Return the [X, Y] coordinate for the center point of the cell that contains the specified text.  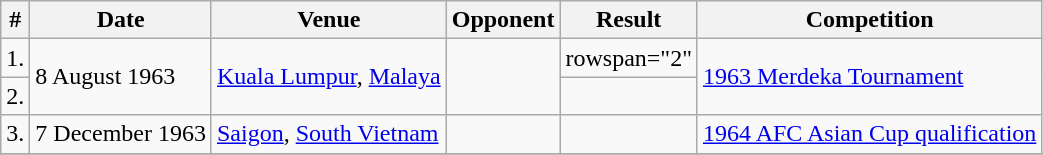
3. [16, 134]
Competition [869, 20]
rowspan="2" [629, 58]
1964 AFC Asian Cup qualification [869, 134]
Kuala Lumpur, Malaya [328, 77]
1963 Merdeka Tournament [869, 77]
7 December 1963 [121, 134]
8 August 1963 [121, 77]
2. [16, 96]
# [16, 20]
1. [16, 58]
Result [629, 20]
Opponent [503, 20]
Date [121, 20]
Venue [328, 20]
Saigon, South Vietnam [328, 134]
